Provide the [X, Y] coordinate of the cell's center where the given text is located.  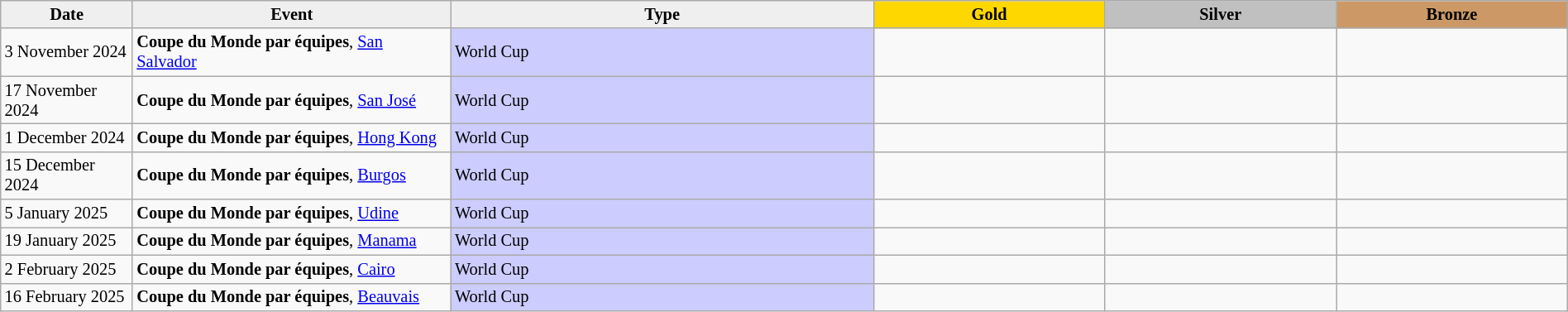
Event [291, 14]
Coupe du Monde par équipes, Burgos [291, 175]
Coupe du Monde par équipes, Manama [291, 241]
Coupe du Monde par équipes, Beauvais [291, 297]
Coupe du Monde par équipes, Cairo [291, 269]
Coupe du Monde par équipes, Hong Kong [291, 137]
Type [662, 14]
1 December 2024 [67, 137]
Coupe du Monde par équipes, San Salvador [291, 52]
Bronze [1452, 14]
17 November 2024 [67, 100]
15 December 2024 [67, 175]
2 February 2025 [67, 269]
Coupe du Monde par équipes, Udine [291, 214]
Coupe du Monde par équipes, San José [291, 100]
Silver [1221, 14]
19 January 2025 [67, 241]
5 January 2025 [67, 214]
Gold [989, 14]
3 November 2024 [67, 52]
Date [67, 14]
16 February 2025 [67, 297]
